Determine the (x, y) coordinate at the center of the cell enclosing the given text.  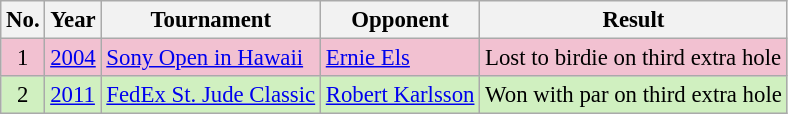
2 (23, 95)
Opponent (400, 20)
Ernie Els (400, 58)
Won with par on third extra hole (634, 95)
Robert Karlsson (400, 95)
Result (634, 20)
FedEx St. Jude Classic (210, 95)
Tournament (210, 20)
Year (73, 20)
No. (23, 20)
Sony Open in Hawaii (210, 58)
Lost to birdie on third extra hole (634, 58)
2004 (73, 58)
1 (23, 58)
2011 (73, 95)
